Return the (x, y) coordinate for the center point of the cell that contains the specified text.  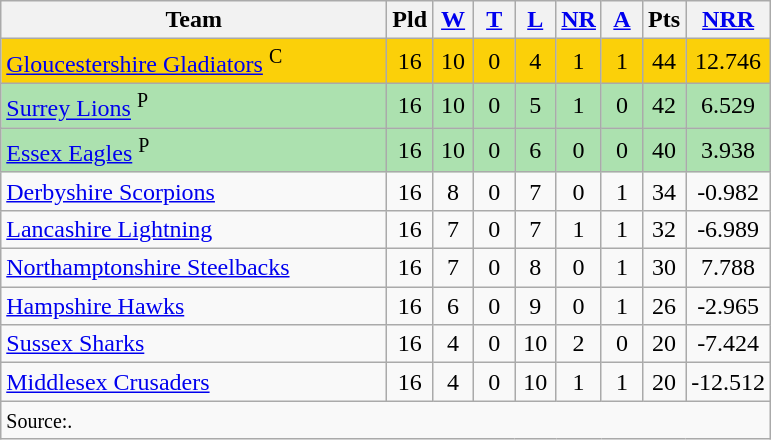
-0.982 (728, 191)
A (622, 20)
-6.989 (728, 230)
12.746 (728, 62)
Gloucestershire Gladiators C (194, 62)
Lancashire Lightning (194, 230)
NRR (728, 20)
-12.512 (728, 382)
30 (664, 268)
W (454, 20)
Sussex Sharks (194, 344)
9 (536, 306)
-7.424 (728, 344)
Hampshire Hawks (194, 306)
32 (664, 230)
40 (664, 150)
Pts (664, 20)
2 (579, 344)
3.938 (728, 150)
44 (664, 62)
5 (536, 106)
34 (664, 191)
Team (194, 20)
-2.965 (728, 306)
Middlesex Crusaders (194, 382)
42 (664, 106)
L (536, 20)
7.788 (728, 268)
Derbyshire Scorpions (194, 191)
26 (664, 306)
Northamptonshire Steelbacks (194, 268)
6.529 (728, 106)
Source:. (386, 420)
NR (579, 20)
T (494, 20)
Pld (410, 20)
Surrey Lions P (194, 106)
Essex Eagles P (194, 150)
